Provide the (X, Y) coordinate of the cell's center where the given text is located.  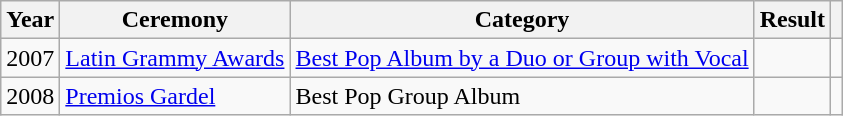
Ceremony (175, 20)
Latin Grammy Awards (175, 58)
2008 (30, 96)
Premios Gardel (175, 96)
Category (522, 20)
Best Pop Group Album (522, 96)
Result (792, 20)
Year (30, 20)
2007 (30, 58)
Best Pop Album by a Duo or Group with Vocal (522, 58)
